Provide the [X, Y] coordinate of the cell's center where the given text is located.  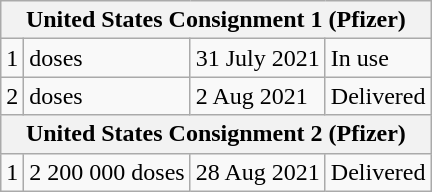
2 Aug 2021 [258, 96]
United States Consignment 1 (Pfizer) [216, 20]
2 [12, 96]
In use [378, 58]
28 Aug 2021 [258, 172]
2 200 000 doses [107, 172]
United States Consignment 2 (Pfizer) [216, 134]
31 July 2021 [258, 58]
